Detect which cell encompasses the target text, then output its (X, Y) center coordinate. 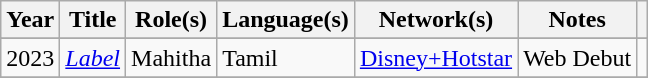
Year (30, 20)
Tamil (286, 58)
Role(s) (172, 20)
Network(s) (436, 20)
Notes (578, 20)
2023 (30, 58)
Web Debut (578, 58)
Title (93, 20)
Mahitha (172, 58)
Disney+Hotstar (436, 58)
Label (93, 58)
Language(s) (286, 20)
